Detect which cell encompasses the target text, then output its [X, Y] center coordinate. 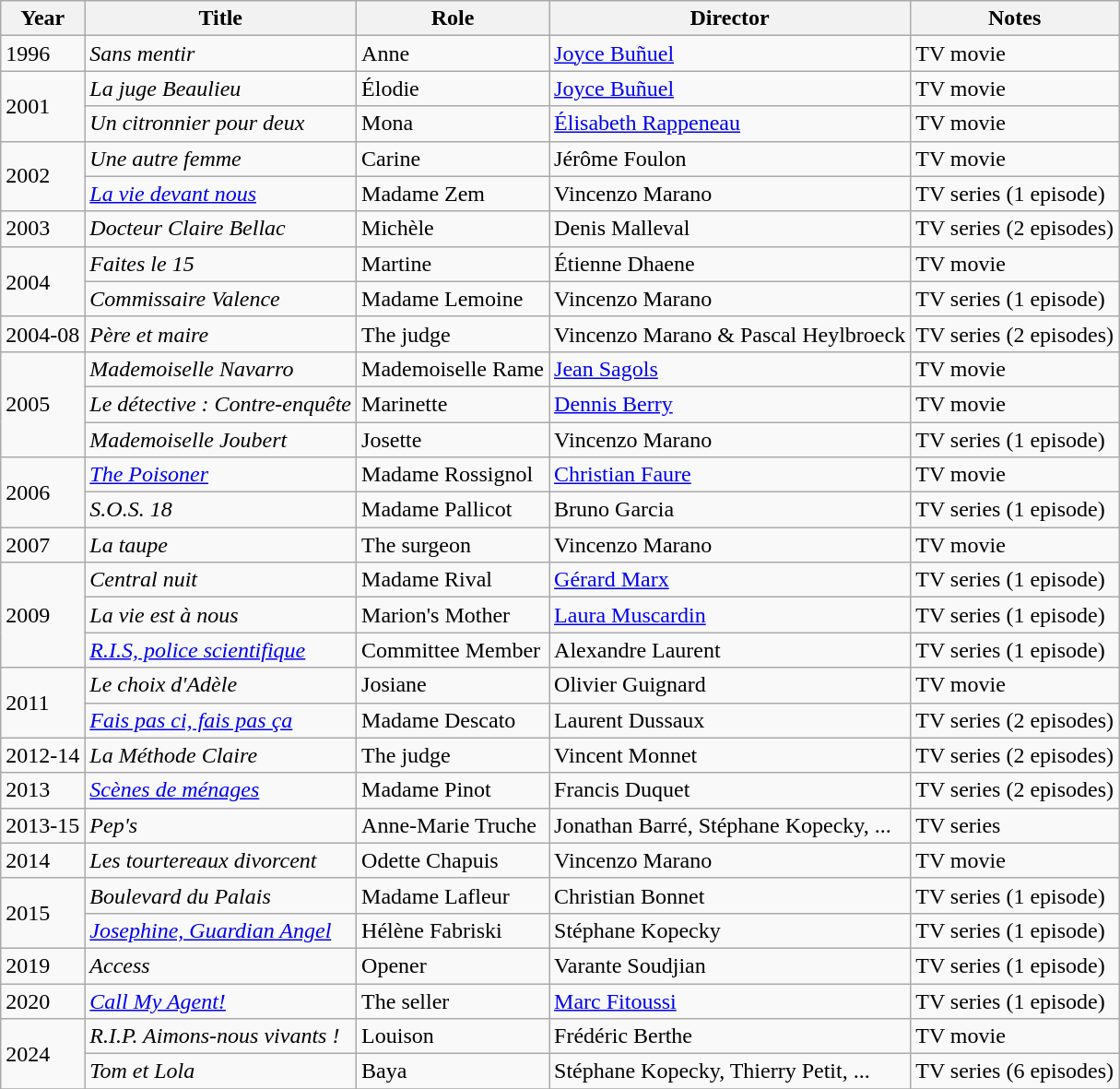
Varante Soudjian [730, 965]
Central nuit [221, 580]
Christian Faure [730, 475]
R.I.P. Aimons-nous vivants ! [221, 1036]
2013 [42, 790]
Josette [454, 440]
Un citronnier pour deux [221, 124]
The surgeon [454, 545]
2005 [42, 404]
Marinette [454, 404]
Stéphane Kopecky, Thierry Petit, ... [730, 1071]
Tom et Lola [221, 1071]
Commissaire Valence [221, 299]
2015 [42, 913]
Odette Chapuis [454, 860]
Madame Pinot [454, 790]
Mademoiselle Rame [454, 369]
The Poisoner [221, 475]
Père et maire [221, 334]
Baya [454, 1071]
Marion's Mother [454, 615]
Une autre femme [221, 159]
2004 [42, 281]
Les tourtereaux divorcent [221, 860]
Élisabeth Rappeneau [730, 124]
Madame Descato [454, 720]
R.I.S, police scientifique [221, 650]
Étienne Dhaene [730, 264]
2011 [42, 703]
Anne [454, 53]
2012-14 [42, 755]
Le choix d'Adèle [221, 685]
Michèle [454, 229]
Opener [454, 965]
Denis Malleval [730, 229]
La juge Beaulieu [221, 89]
Committee Member [454, 650]
Stéphane Kopecky [730, 930]
Docteur Claire Bellac [221, 229]
2024 [42, 1054]
La vie devant nous [221, 194]
2019 [42, 965]
Faites le 15 [221, 264]
Madame Rival [454, 580]
Call My Agent! [221, 1000]
Vincent Monnet [730, 755]
The seller [454, 1000]
Madame Rossignol [454, 475]
Scènes de ménages [221, 790]
La taupe [221, 545]
2004-08 [42, 334]
Mademoiselle Navarro [221, 369]
Jérôme Foulon [730, 159]
Martine [454, 264]
Anne-Marie Truche [454, 825]
La Méthode Claire [221, 755]
Francis Duquet [730, 790]
2009 [42, 615]
Gérard Marx [730, 580]
Alexandre Laurent [730, 650]
Title [221, 18]
TV series [1015, 825]
La vie est à nous [221, 615]
Laura Muscardin [730, 615]
Josephine, Guardian Angel [221, 930]
Fais pas ci, fais pas ça [221, 720]
Dennis Berry [730, 404]
2003 [42, 229]
Carine [454, 159]
Director [730, 18]
2007 [42, 545]
Mona [454, 124]
Madame Pallicot [454, 510]
Louison [454, 1036]
S.O.S. 18 [221, 510]
Pep's [221, 825]
2001 [42, 106]
Notes [1015, 18]
Access [221, 965]
Élodie [454, 89]
Christian Bonnet [730, 895]
Jonathan Barré, Stéphane Kopecky, ... [730, 825]
Madame Zem [454, 194]
2002 [42, 176]
Marc Fitoussi [730, 1000]
2006 [42, 492]
Boulevard du Palais [221, 895]
Le détective : Contre-enquête [221, 404]
Laurent Dussaux [730, 720]
Year [42, 18]
Olivier Guignard [730, 685]
2013-15 [42, 825]
1996 [42, 53]
Madame Lafleur [454, 895]
Madame Lemoine [454, 299]
Vincenzo Marano & Pascal Heylbroeck [730, 334]
Bruno Garcia [730, 510]
Sans mentir [221, 53]
Mademoiselle Joubert [221, 440]
2014 [42, 860]
Frédéric Berthe [730, 1036]
Jean Sagols [730, 369]
Josiane [454, 685]
TV series (6 episodes) [1015, 1071]
Hélène Fabriski [454, 930]
2020 [42, 1000]
Role [454, 18]
